Search for the cell housing the specified text and yield its [x, y] center coordinate. 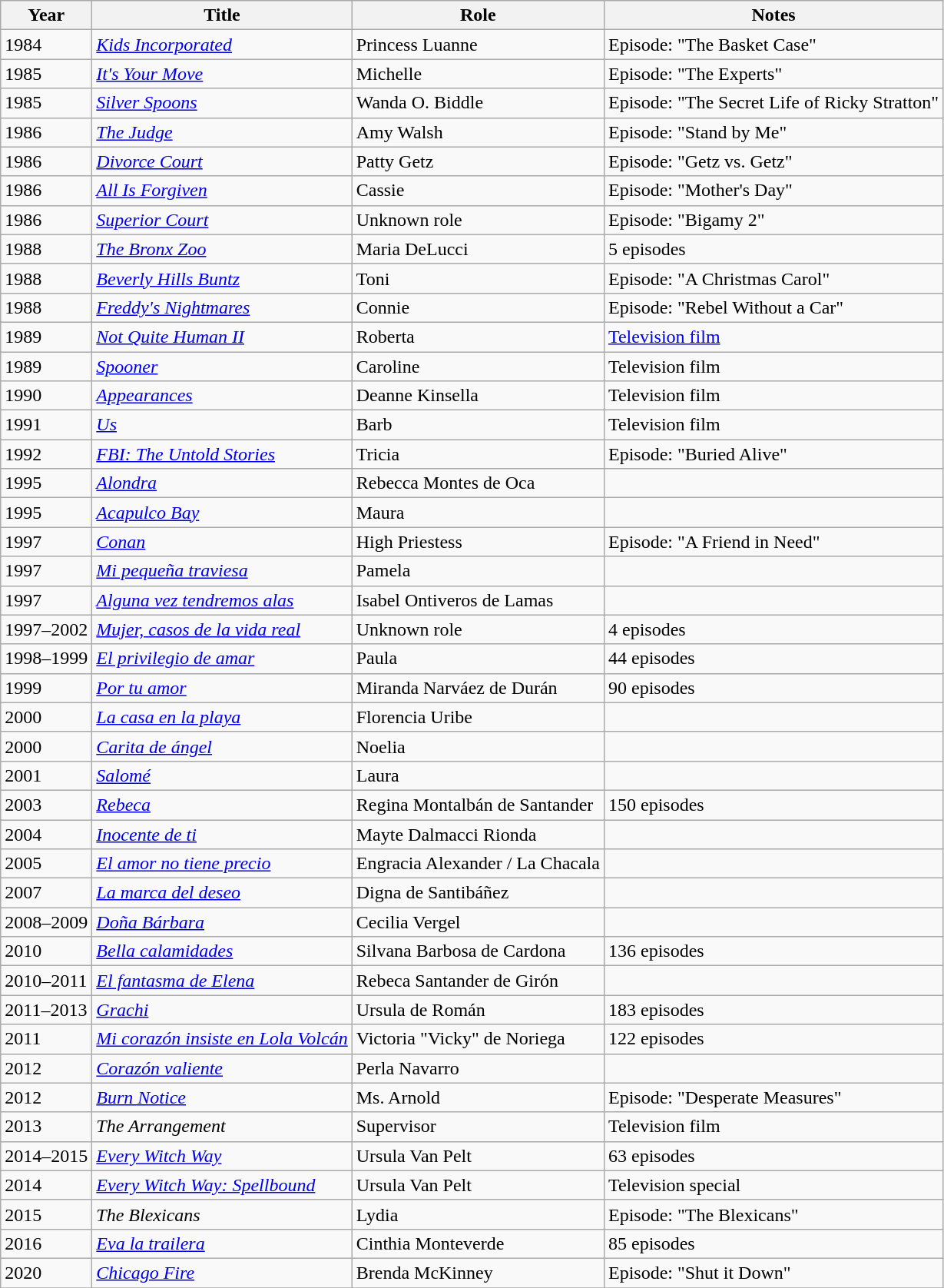
Episode: "Rebel Without a Car" [773, 307]
High Priestess [478, 542]
Patty Getz [478, 161]
2014 [46, 1185]
Isabel Ontiveros de Lamas [478, 600]
Miranda Narváez de Durán [478, 688]
Superior Court [222, 220]
La casa en la playa [222, 717]
1998–1999 [46, 659]
63 episodes [773, 1156]
2004 [46, 834]
Florencia Uribe [478, 717]
Ms. Arnold [478, 1097]
Brenda McKinney [478, 1273]
Rebecca Montes de Oca [478, 483]
2010 [46, 951]
2015 [46, 1214]
Doña Bárbara [222, 922]
2008–2009 [46, 922]
2010–2011 [46, 981]
Alondra [222, 483]
1990 [46, 396]
1992 [46, 454]
Engracia Alexander / La Chacala [478, 864]
Mi pequeña traviesa [222, 571]
El amor no tiene precio [222, 864]
1984 [46, 45]
Episode: "The Secret Life of Ricky Stratton" [773, 103]
1999 [46, 688]
5 episodes [773, 249]
It's Your Move [222, 74]
Notes [773, 15]
La marca del deseo [222, 893]
FBI: The Untold Stories [222, 454]
Perla Navarro [478, 1068]
Acapulco Bay [222, 513]
Episode: "Stand by Me" [773, 132]
Victoria "Vicky" de Noriega [478, 1039]
Deanne Kinsella [478, 396]
2011–2013 [46, 1010]
1997–2002 [46, 629]
Carita de ángel [222, 746]
Supervisor [478, 1127]
Episode: "A Christmas Carol" [773, 278]
Episode: "The Experts" [773, 74]
90 episodes [773, 688]
Chicago Fire [222, 1273]
Episode: "Shut it Down" [773, 1273]
Caroline [478, 367]
Alguna vez tendremos alas [222, 600]
136 episodes [773, 951]
Episode: "A Friend in Need" [773, 542]
El fantasma de Elena [222, 981]
Maria DeLucci [478, 249]
Bella calamidades [222, 951]
Episode: "Desperate Measures" [773, 1097]
Divorce Court [222, 161]
Every Witch Way: Spellbound [222, 1185]
Cecilia Vergel [478, 922]
Episode: "The Basket Case" [773, 45]
Tricia [478, 454]
Barb [478, 425]
Regina Montalbán de Santander [478, 805]
Freddy's Nightmares [222, 307]
2013 [46, 1127]
Mujer, casos de la vida real [222, 629]
Salomé [222, 775]
Rebeca [222, 805]
Spooner [222, 367]
Cassie [478, 191]
Grachi [222, 1010]
Every Witch Way [222, 1156]
2011 [46, 1039]
85 episodes [773, 1243]
The Blexicans [222, 1214]
The Arrangement [222, 1127]
Princess Luanne [478, 45]
Cinthia Monteverde [478, 1243]
Lydia [478, 1214]
Noelia [478, 746]
Burn Notice [222, 1097]
Us [222, 425]
Inocente de ti [222, 834]
Maura [478, 513]
Paula [478, 659]
2016 [46, 1243]
4 episodes [773, 629]
122 episodes [773, 1039]
Toni [478, 278]
Eva la trailera [222, 1243]
Ursula de Román [478, 1010]
Mi corazón insiste en Lola Volcán [222, 1039]
Episode: "Getz vs. Getz" [773, 161]
Not Quite Human II [222, 337]
Kids Incorporated [222, 45]
Michelle [478, 74]
183 episodes [773, 1010]
Silver Spoons [222, 103]
Por tu amor [222, 688]
Amy Walsh [478, 132]
2001 [46, 775]
Appearances [222, 396]
1991 [46, 425]
Year [46, 15]
Digna de Santibáñez [478, 893]
Title [222, 15]
Roberta [478, 337]
All Is Forgiven [222, 191]
Episode: "Buried Alive" [773, 454]
Conan [222, 542]
Wanda O. Biddle [478, 103]
2014–2015 [46, 1156]
44 episodes [773, 659]
Television special [773, 1185]
The Bronx Zoo [222, 249]
Episode: "Mother's Day" [773, 191]
The Judge [222, 132]
Silvana Barbosa de Cardona [478, 951]
Pamela [478, 571]
Connie [478, 307]
Role [478, 15]
Laura [478, 775]
2005 [46, 864]
Corazón valiente [222, 1068]
2020 [46, 1273]
2007 [46, 893]
Episode: "Bigamy 2" [773, 220]
El privilegio de amar [222, 659]
Episode: "The Blexicans" [773, 1214]
Beverly Hills Buntz [222, 278]
Mayte Dalmacci Rionda [478, 834]
Rebeca Santander de Girón [478, 981]
150 episodes [773, 805]
2003 [46, 805]
